Determine the [x, y] coordinate at the center of the cell enclosing the given text.  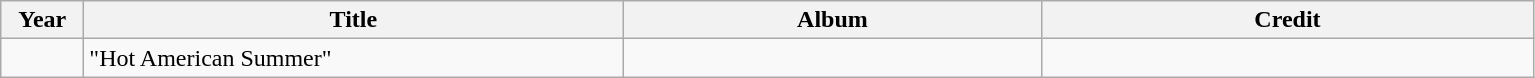
Year [42, 20]
Title [354, 20]
Credit [1288, 20]
Album [832, 20]
"Hot American Summer" [354, 58]
